Scan for the cell matching the given text and deliver its [X, Y] coordinate at center. 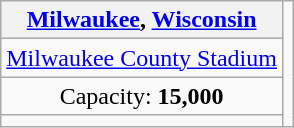
Milwaukee, Wisconsin [142, 20]
Capacity: 15,000 [142, 96]
Milwaukee County Stadium [142, 58]
